Output the (X, Y) coordinate of the center of the cell containing the given text.  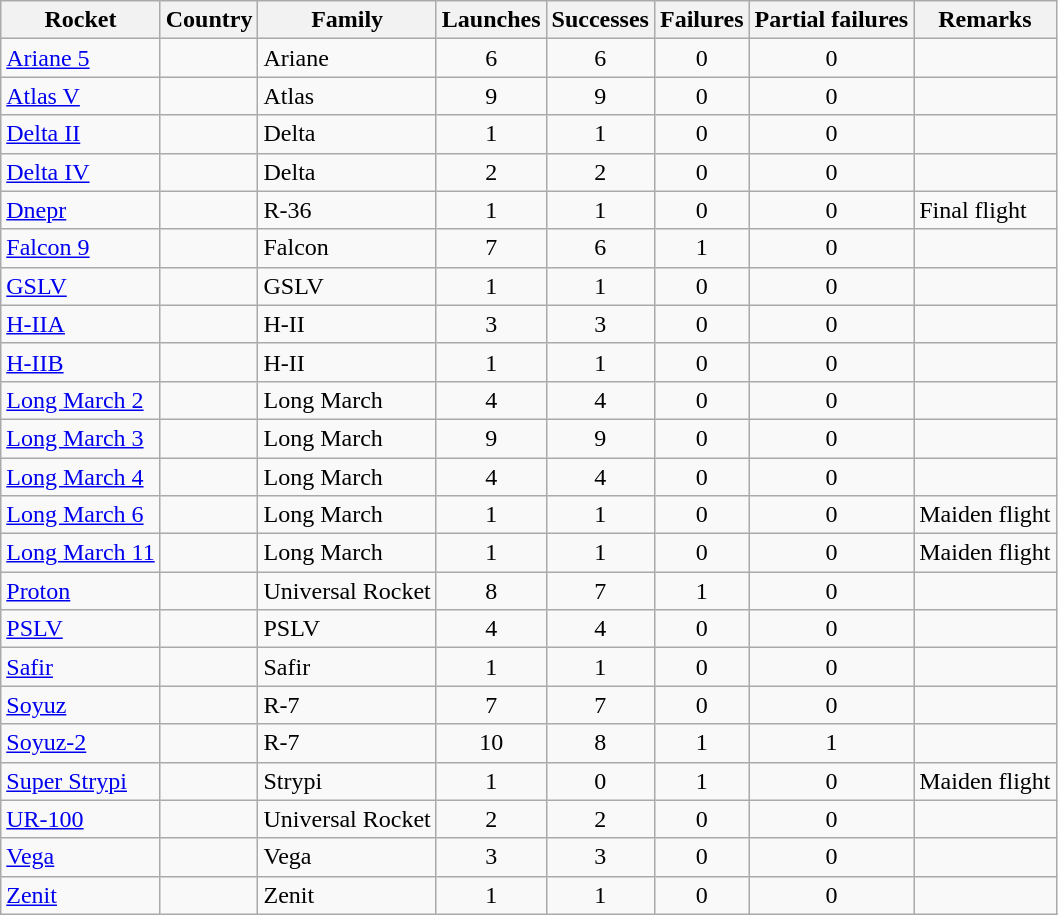
Falcon 9 (80, 248)
Remarks (985, 20)
Ariane 5 (80, 58)
Proton (80, 591)
Atlas V (80, 96)
Family (347, 20)
R-36 (347, 210)
Successes (600, 20)
Soyuz (80, 705)
Long March 6 (80, 515)
Launches (491, 20)
10 (491, 743)
Rocket (80, 20)
H-IIB (80, 362)
Failures (702, 20)
Long March 11 (80, 553)
Strypi (347, 781)
Long March 4 (80, 477)
UR-100 (80, 819)
Atlas (347, 96)
Partial failures (832, 20)
Long March 3 (80, 438)
Super Strypi (80, 781)
Ariane (347, 58)
Soyuz-2 (80, 743)
Delta II (80, 134)
Delta IV (80, 172)
Dnepr (80, 210)
H-IIA (80, 324)
Long March 2 (80, 400)
Country (209, 20)
Falcon (347, 248)
Final flight (985, 210)
